Capture the cell that displays the provided text and extract its [x, y] central coordinate. 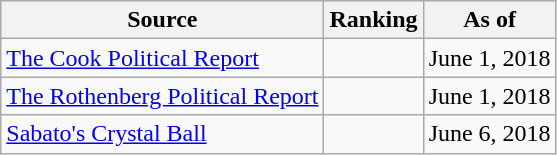
As of [490, 20]
Source [162, 20]
The Cook Political Report [162, 58]
Ranking [374, 20]
The Rothenberg Political Report [162, 96]
Sabato's Crystal Ball [162, 134]
June 6, 2018 [490, 134]
